Detect which cell encompasses the target text, then output its (x, y) center coordinate. 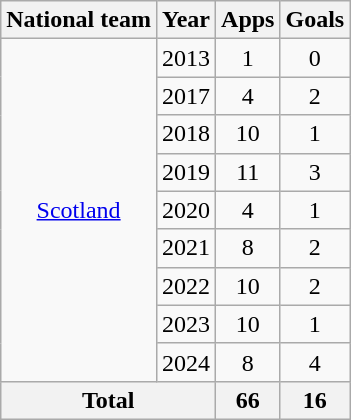
11 (248, 172)
3 (315, 172)
Scotland (79, 210)
National team (79, 20)
Year (186, 20)
2022 (186, 286)
2017 (186, 96)
2021 (186, 248)
2020 (186, 210)
66 (248, 400)
2013 (186, 58)
Goals (315, 20)
2018 (186, 134)
Apps (248, 20)
2019 (186, 172)
Total (108, 400)
2024 (186, 362)
0 (315, 58)
2023 (186, 324)
16 (315, 400)
